Provide the (X, Y) coordinate of the cell's center where the given text is located.  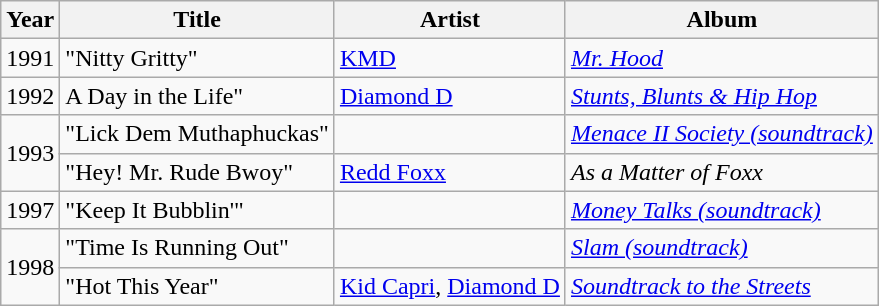
A Day in the Life" (198, 96)
"Hey! Mr. Rude Bwoy" (198, 172)
"Time Is Running Out" (198, 248)
Menace II Society (soundtrack) (722, 134)
"Keep It Bubblin'" (198, 210)
1991 (30, 58)
Stunts, Blunts & Hip Hop (722, 96)
Slam (soundtrack) (722, 248)
As a Matter of Foxx (722, 172)
Soundtrack to the Streets (722, 286)
"Nitty Gritty" (198, 58)
1998 (30, 267)
1992 (30, 96)
1997 (30, 210)
Artist (450, 20)
Mr. Hood (722, 58)
"Hot This Year" (198, 286)
Title (198, 20)
1993 (30, 153)
"Lick Dem Muthaphuckas" (198, 134)
Diamond D (450, 96)
KMD (450, 58)
Kid Capri, Diamond D (450, 286)
Redd Foxx (450, 172)
Money Talks (soundtrack) (722, 210)
Album (722, 20)
Year (30, 20)
